Locate the cell with the specified text and output its [X, Y] center coordinate. 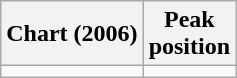
Peakposition [189, 34]
Chart (2006) [72, 34]
